Search for the cell housing the specified text and yield its [x, y] center coordinate. 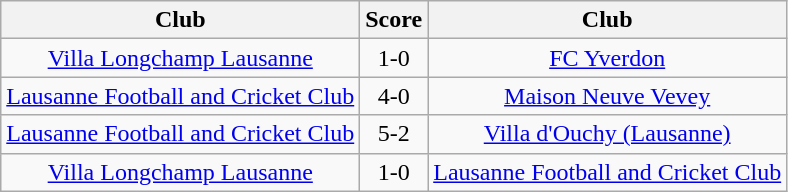
Maison Neuve Vevey [608, 96]
Villa d'Ouchy (Lausanne) [608, 134]
5-2 [394, 134]
FC Yverdon [608, 58]
Score [394, 20]
4-0 [394, 96]
